Capture the cell that displays the provided text and extract its [X, Y] central coordinate. 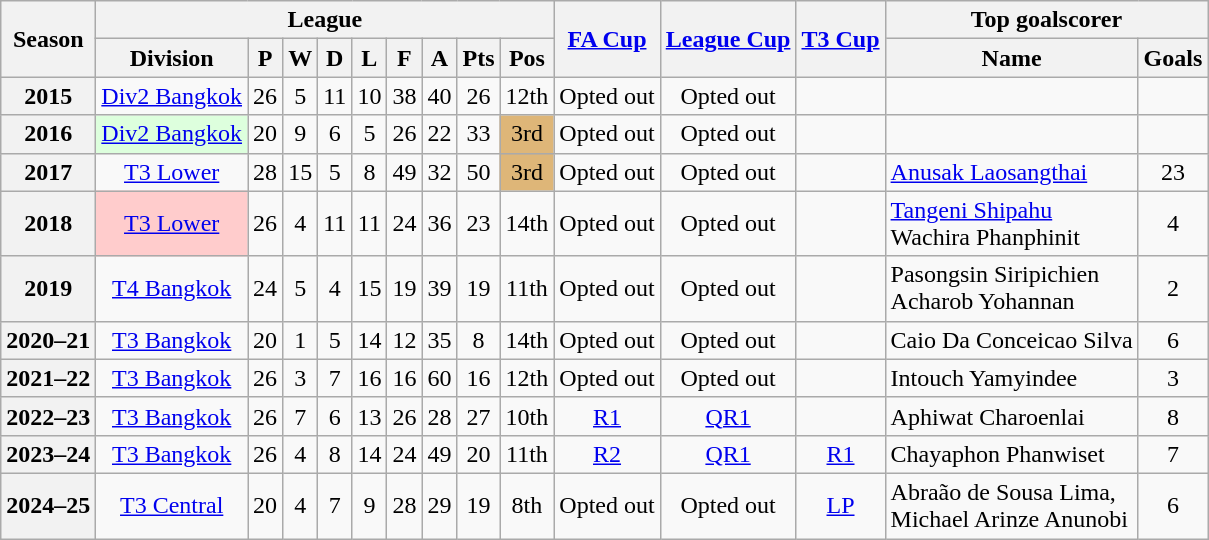
R2 [607, 454]
38 [404, 96]
Caio Da Conceicao Silva [1012, 340]
2016 [48, 134]
2019 [48, 288]
League Cup [728, 39]
Season [48, 39]
P [266, 58]
Pts [478, 58]
Pos [527, 58]
Intouch Yamyindee [1012, 378]
10th [527, 416]
Anusak Laosangthai [1012, 172]
Goals [1173, 58]
35 [440, 340]
FA Cup [607, 39]
40 [440, 96]
13 [370, 416]
50 [478, 172]
1 [300, 340]
Tangeni Shipahu Wachira Phanphinit [1012, 224]
W [300, 58]
12 [404, 340]
60 [440, 378]
T3 Central [172, 506]
2 [1173, 288]
Chayaphon Phanwiset [1012, 454]
Name [1012, 58]
Abraão de Sousa Lima, Michael Arinze Anunobi [1012, 506]
A [440, 58]
33 [478, 134]
2017 [48, 172]
T4 Bangkok [172, 288]
8th [527, 506]
29 [440, 506]
2020–21 [48, 340]
Division [172, 58]
2015 [48, 96]
League [325, 20]
LP [840, 506]
2022–23 [48, 416]
36 [440, 224]
Pasongsin Siripichien Acharob Yohannan [1012, 288]
D [335, 58]
T3 Cup [840, 39]
22 [440, 134]
2023–24 [48, 454]
2021–22 [48, 378]
F [404, 58]
L [370, 58]
Top goalscorer [1046, 20]
2018 [48, 224]
10 [370, 96]
2024–25 [48, 506]
32 [440, 172]
Aphiwat Charoenlai [1012, 416]
27 [478, 416]
39 [440, 288]
